Find where the given text appears and provide that cell's center as (x, y) coordinate. 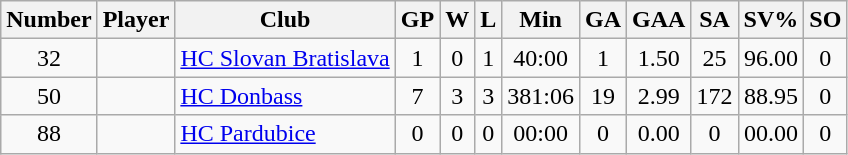
40:00 (541, 58)
1.50 (659, 58)
25 (714, 58)
GP (417, 20)
32 (49, 58)
381:06 (541, 96)
GAA (659, 20)
SA (714, 20)
HC Donbass (285, 96)
96.00 (771, 58)
GA (602, 20)
7 (417, 96)
00.00 (771, 134)
0.00 (659, 134)
2.99 (659, 96)
SV% (771, 20)
L (488, 20)
Min (541, 20)
Club (285, 20)
19 (602, 96)
Player (136, 20)
50 (49, 96)
172 (714, 96)
SO (826, 20)
HC Pardubice (285, 134)
88 (49, 134)
HC Slovan Bratislava (285, 58)
88.95 (771, 96)
00:00 (541, 134)
Number (49, 20)
W (458, 20)
